Find where the given text appears and provide that cell's center as [X, Y] coordinate. 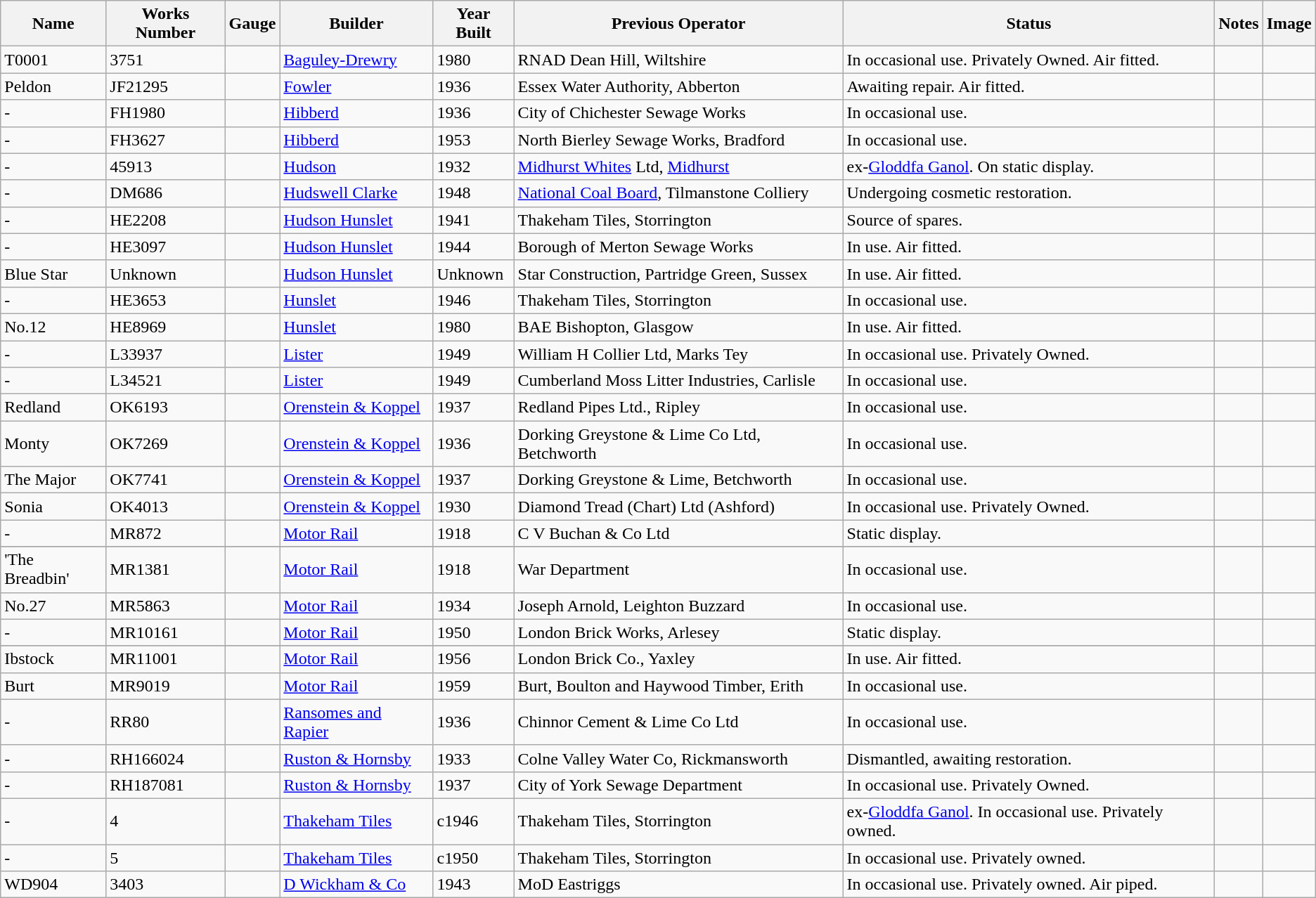
OK7741 [166, 480]
T0001 [53, 60]
RH166024 [166, 758]
Name [53, 24]
City of York Sewage Department [678, 785]
Burt [53, 686]
Awaiting repair. Air fitted. [1029, 86]
1956 [474, 659]
The Major [53, 480]
MR5863 [166, 606]
Dorking Greystone & Lime Co Ltd, Betchworth [678, 444]
Ransomes and Rapier [356, 722]
L34521 [166, 381]
North Bierley Sewage Works, Bradford [678, 140]
Fowler [356, 86]
MR9019 [166, 686]
C V Buchan & Co Ltd [678, 533]
Star Construction, Partridge Green, Sussex [678, 273]
1933 [474, 758]
1950 [474, 632]
L33937 [166, 353]
Monty [53, 444]
1953 [474, 140]
Colne Valley Water Co, Rickmansworth [678, 758]
MoD Eastriggs [678, 885]
Notes [1239, 24]
1932 [474, 167]
Baguley-Drewry [356, 60]
Burt, Boulton and Haywood Timber, Erith [678, 686]
Status [1029, 24]
Dismantled, awaiting restoration. [1029, 758]
London Brick Works, Arlesey [678, 632]
Diamond Tread (Chart) Ltd (Ashford) [678, 507]
In occasional use. Privately Owned. Air fitted. [1029, 60]
Dorking Greystone & Lime, Betchworth [678, 480]
FH3627 [166, 140]
MR872 [166, 533]
London Brick Co., Yaxley [678, 659]
Essex Water Authority, Abberton [678, 86]
Borough of Merton Sewage Works [678, 247]
Hudson [356, 167]
MR1381 [166, 569]
MR10161 [166, 632]
BAE Bishopton, Glasgow [678, 327]
Joseph Arnold, Leighton Buzzard [678, 606]
Blue Star [53, 273]
Image [1289, 24]
1934 [474, 606]
OK4013 [166, 507]
Works Number [166, 24]
3751 [166, 60]
William H Collier Ltd, Marks Tey [678, 353]
RH187081 [166, 785]
In occasional use. Privately owned. Air piped. [1029, 885]
Chinnor Cement & Lime Co Ltd [678, 722]
c1946 [474, 821]
HE8969 [166, 327]
Gauge [252, 24]
ex-Gloddfa Ganol. On static display. [1029, 167]
WD904 [53, 885]
1930 [474, 507]
3403 [166, 885]
Hudswell Clarke [356, 193]
Peldon [53, 86]
Sonia [53, 507]
Midhurst Whites Ltd, Midhurst [678, 167]
HE2208 [166, 220]
MR11001 [166, 659]
1944 [474, 247]
ex-Gloddfa Ganol. In occasional use. Privately owned. [1029, 821]
FH1980 [166, 113]
City of Chichester Sewage Works [678, 113]
Previous Operator [678, 24]
In occasional use. Privately owned. [1029, 858]
1946 [474, 300]
1948 [474, 193]
4 [166, 821]
1959 [474, 686]
D Wickham & Co [356, 885]
RNAD Dean Hill, Wiltshire [678, 60]
HE3097 [166, 247]
RR80 [166, 722]
No.12 [53, 327]
Year Built [474, 24]
DM686 [166, 193]
Redland [53, 408]
JF21295 [166, 86]
No.27 [53, 606]
Source of spares. [1029, 220]
Cumberland Moss Litter Industries, Carlisle [678, 381]
War Department [678, 569]
Redland Pipes Ltd., Ripley [678, 408]
c1950 [474, 858]
45913 [166, 167]
'The Breadbin' [53, 569]
OK6193 [166, 408]
1943 [474, 885]
Undergoing cosmetic restoration. [1029, 193]
5 [166, 858]
1941 [474, 220]
Builder [356, 24]
HE3653 [166, 300]
National Coal Board, Tilmanstone Colliery [678, 193]
Ibstock [53, 659]
OK7269 [166, 444]
